Return [x, y] of the center of cell containing provided text 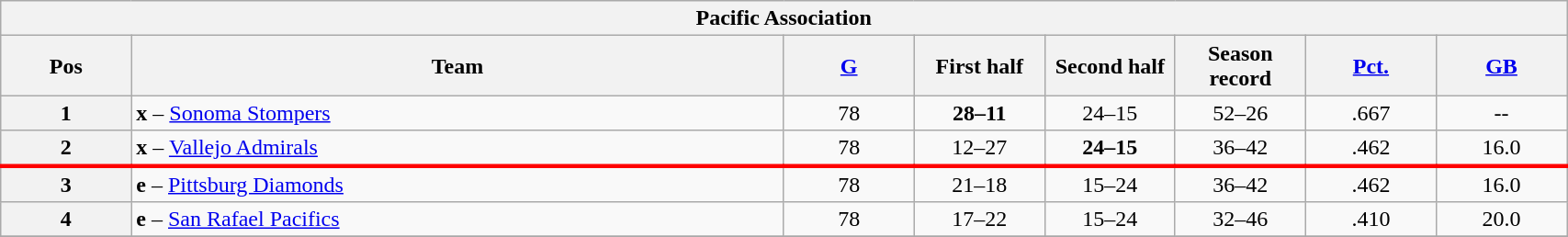
52–26 [1240, 113]
First half [979, 66]
1 [66, 113]
e – Pittsburg Diamonds [457, 184]
-- [1501, 113]
G [849, 66]
2 [66, 148]
Pct. [1371, 66]
Pacific Association [784, 18]
3 [66, 184]
Season record [1240, 66]
12–27 [979, 148]
.410 [1371, 220]
4 [66, 220]
20.0 [1501, 220]
x – Sonoma Stompers [457, 113]
32–46 [1240, 220]
Team [457, 66]
x – Vallejo Admirals [457, 148]
Second half [1110, 66]
Pos [66, 66]
17–22 [979, 220]
28–11 [979, 113]
21–18 [979, 184]
.667 [1371, 113]
e – San Rafael Pacifics [457, 220]
GB [1501, 66]
